Locate the cell with the specified text and output its [x, y] center coordinate. 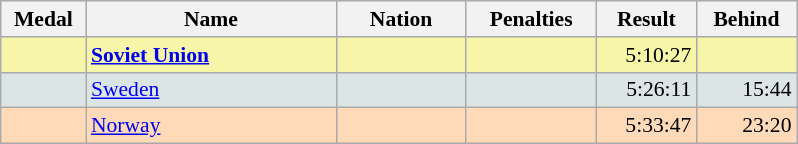
5:26:11 [646, 90]
Behind [746, 19]
15:44 [746, 90]
Result [646, 19]
Penalties [531, 19]
Sweden [211, 90]
Norway [211, 126]
Soviet Union [211, 55]
Nation [401, 19]
5:33:47 [646, 126]
Medal [44, 19]
Name [211, 19]
23:20 [746, 126]
5:10:27 [646, 55]
